Pinpoint the cell where the given text exists, returning its (X, Y) midpoint coordinate. 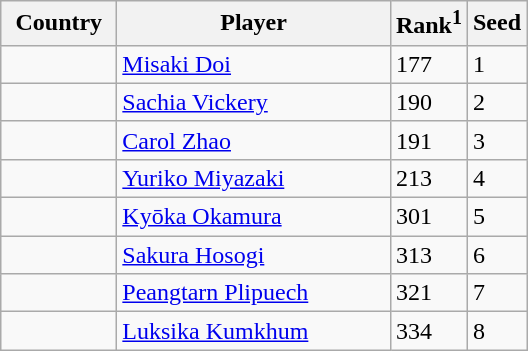
301 (428, 217)
Player (254, 24)
190 (428, 102)
Misaki Doi (254, 64)
8 (496, 331)
5 (496, 217)
Peangtarn Plipuech (254, 293)
Sachia Vickery (254, 102)
Yuriko Miyazaki (254, 178)
Luksika Kumkhum (254, 331)
1 (496, 64)
Country (59, 24)
Seed (496, 24)
334 (428, 331)
313 (428, 255)
7 (496, 293)
213 (428, 178)
177 (428, 64)
Carol Zhao (254, 140)
191 (428, 140)
Rank1 (428, 24)
Kyōka Okamura (254, 217)
Sakura Hosogi (254, 255)
4 (496, 178)
3 (496, 140)
2 (496, 102)
321 (428, 293)
6 (496, 255)
